Locate the cell with the specified text and output its (x, y) center coordinate. 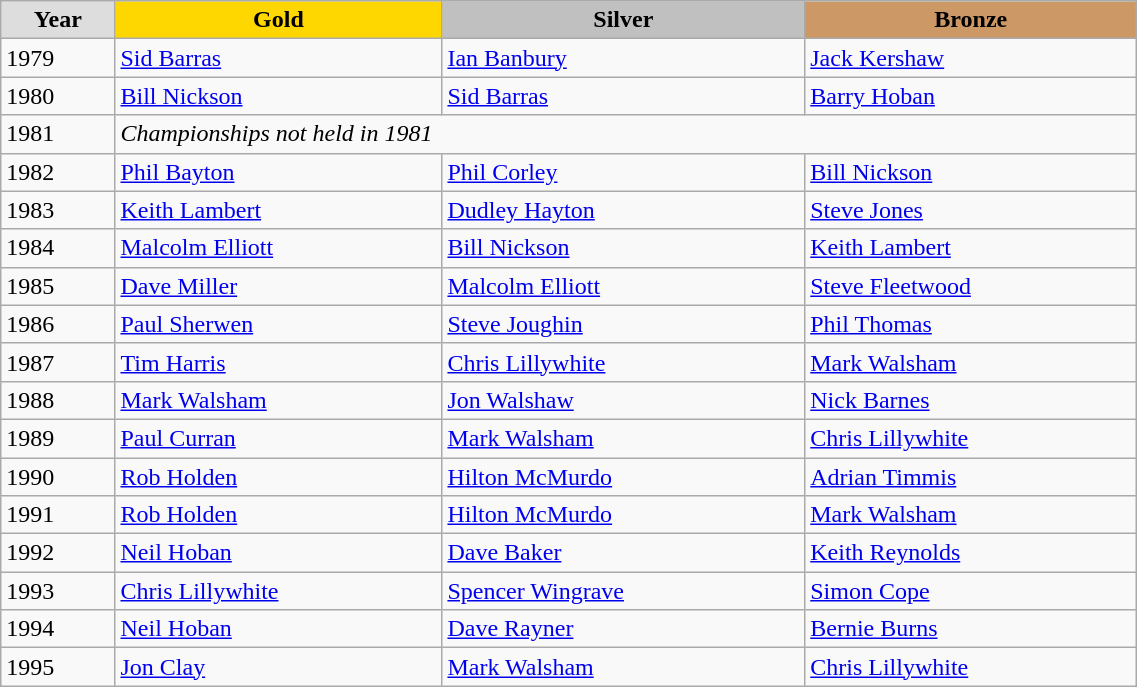
1993 (58, 591)
Paul Curran (278, 438)
Steve Fleetwood (971, 286)
1994 (58, 629)
Phil Thomas (971, 324)
Dave Rayner (624, 629)
Paul Sherwen (278, 324)
Barry Hoban (971, 96)
1983 (58, 210)
Dave Baker (624, 553)
1985 (58, 286)
Jon Walshaw (624, 400)
1986 (58, 324)
Phil Corley (624, 172)
Dudley Hayton (624, 210)
Simon Cope (971, 591)
1981 (58, 134)
Adrian Timmis (971, 477)
Dave Miller (278, 286)
1992 (58, 553)
1984 (58, 248)
Spencer Wingrave (624, 591)
Nick Barnes (971, 400)
Jack Kershaw (971, 58)
1990 (58, 477)
Bronze (971, 20)
Phil Bayton (278, 172)
Gold (278, 20)
1995 (58, 667)
Ian Banbury (624, 58)
1991 (58, 515)
1980 (58, 96)
1988 (58, 400)
1987 (58, 362)
Silver (624, 20)
Tim Harris (278, 362)
Jon Clay (278, 667)
Bernie Burns (971, 629)
1982 (58, 172)
Keith Reynolds (971, 553)
Championships not held in 1981 (626, 134)
Steve Joughin (624, 324)
1989 (58, 438)
Steve Jones (971, 210)
Year (58, 20)
1979 (58, 58)
